Return [X, Y] of the center of cell containing provided text 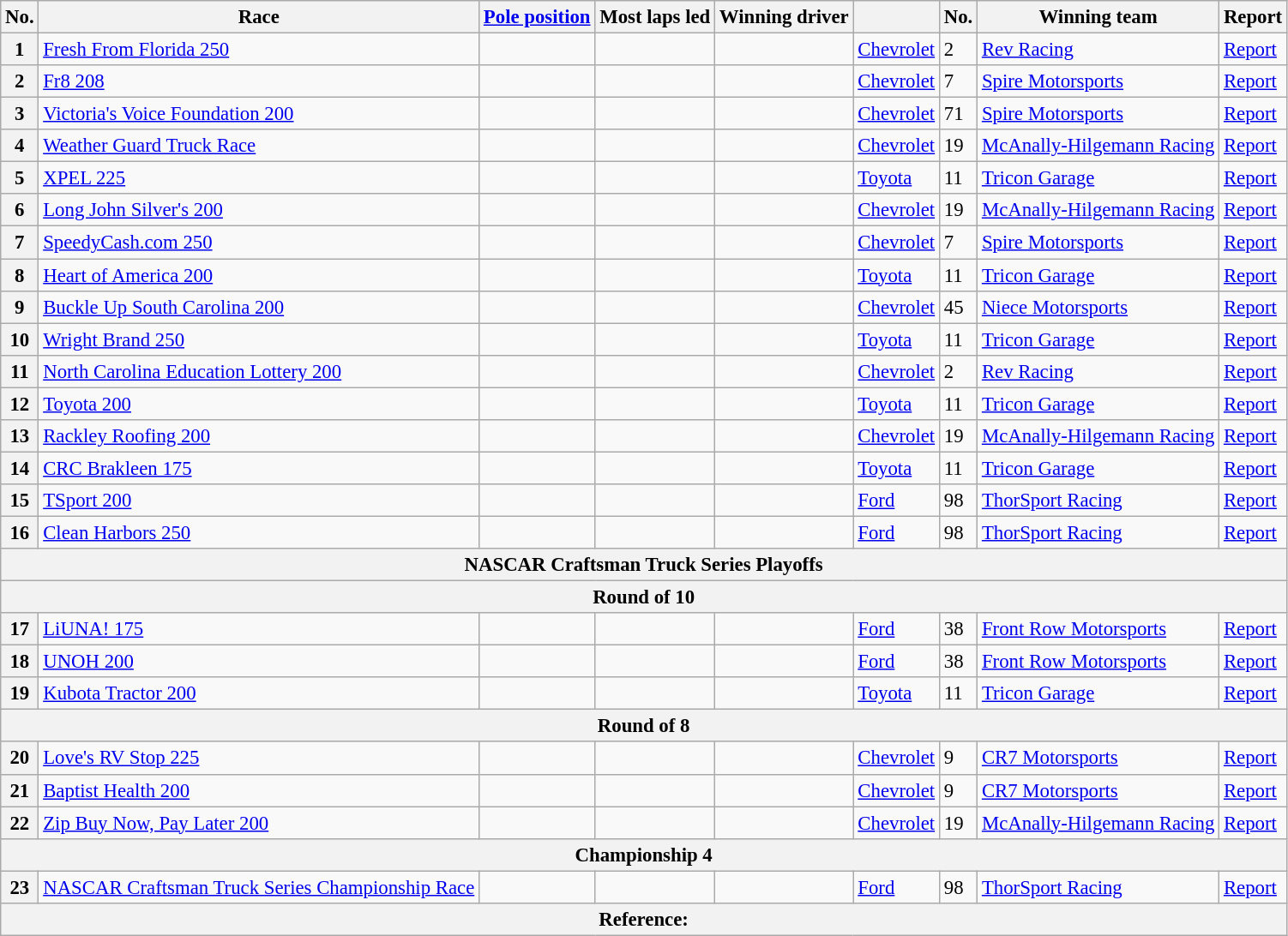
TSport 200 [259, 501]
Most laps led [655, 17]
21 [20, 790]
18 [20, 662]
3 [20, 114]
14 [20, 468]
Baptist Health 200 [259, 790]
Clean Harbors 250 [259, 532]
Reference: [644, 920]
Love's RV Stop 225 [259, 759]
North Carolina Education Lottery 200 [259, 371]
Rackley Roofing 200 [259, 436]
XPEL 225 [259, 178]
Race [259, 17]
4 [20, 146]
NASCAR Craftsman Truck Series Playoffs [644, 565]
Toyota 200 [259, 404]
15 [20, 501]
13 [20, 436]
Fresh From Florida 250 [259, 50]
SpeedyCash.com 250 [259, 243]
Fr8 208 [259, 81]
10 [20, 339]
1 [20, 50]
Long John Silver's 200 [259, 210]
Winning driver [784, 17]
Zip Buy Now, Pay Later 200 [259, 823]
Wright Brand 250 [259, 339]
8 [20, 275]
Round of 8 [644, 726]
12 [20, 404]
17 [20, 629]
6 [20, 210]
Winning team [1098, 17]
Kubota Tractor 200 [259, 693]
Victoria's Voice Foundation 200 [259, 114]
22 [20, 823]
71 [958, 114]
CRC Brakleen 175 [259, 468]
Weather Guard Truck Race [259, 146]
Pole position [537, 17]
45 [958, 307]
UNOH 200 [259, 662]
16 [20, 532]
23 [20, 887]
Championship 4 [644, 855]
LiUNA! 175 [259, 629]
Buckle Up South Carolina 200 [259, 307]
Niece Motorsports [1098, 307]
NASCAR Craftsman Truck Series Championship Race [259, 887]
5 [20, 178]
Heart of America 200 [259, 275]
20 [20, 759]
Round of 10 [644, 597]
